Extract the (x, y) coordinate from the center of the cell holding the provided text.  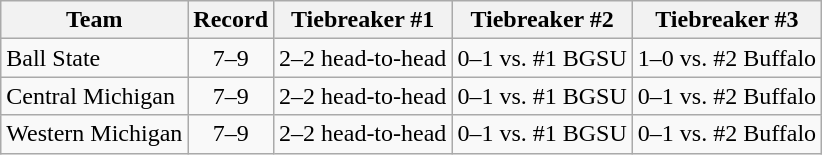
Team (94, 20)
Western Michigan (94, 134)
Ball State (94, 58)
Tiebreaker #1 (363, 20)
1–0 vs. #2 Buffalo (726, 58)
Record (231, 20)
Tiebreaker #3 (726, 20)
Tiebreaker #2 (542, 20)
Central Michigan (94, 96)
